Return the [x, y] coordinate for the center point of the cell that contains the specified text.  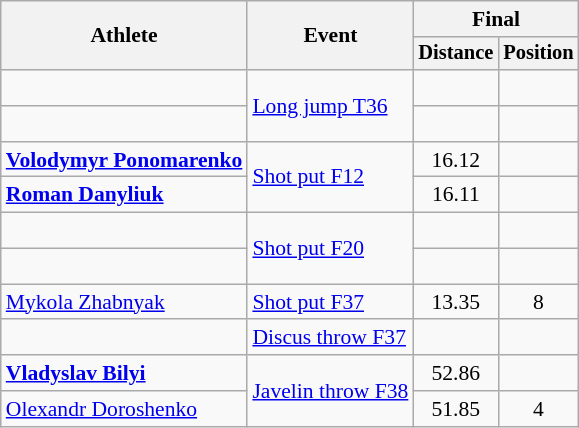
Final [496, 19]
Long jump T36 [330, 106]
Roman Danyliuk [124, 195]
Volodymyr Ponomarenko [124, 160]
Mykola Zhabnyak [124, 302]
51.85 [456, 409]
16.11 [456, 195]
Vladyslav Bilyi [124, 373]
Athlete [124, 36]
16.12 [456, 160]
Shot put F37 [330, 302]
Javelin throw F38 [330, 390]
13.35 [456, 302]
Olexandr Doroshenko [124, 409]
Distance [456, 54]
Shot put F20 [330, 248]
Discus throw F37 [330, 338]
52.86 [456, 373]
Event [330, 36]
8 [538, 302]
Shot put F12 [330, 178]
4 [538, 409]
Position [538, 54]
